Find where the given text appears and provide that cell's center as [X, Y] coordinate. 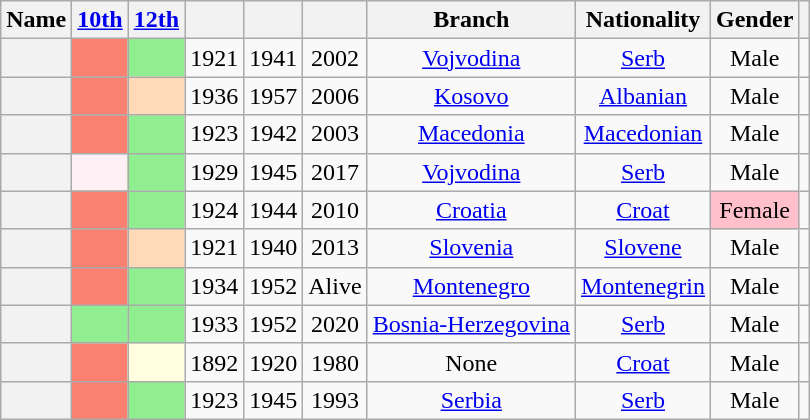
Alive [335, 286]
1933 [214, 324]
1934 [214, 286]
2020 [335, 324]
None [471, 362]
Gender [755, 20]
Name [36, 20]
1936 [214, 96]
1957 [274, 96]
2017 [335, 172]
1924 [214, 210]
2006 [335, 96]
2013 [335, 248]
1892 [214, 362]
Slovene [642, 248]
Croatia [471, 210]
1944 [274, 210]
1942 [274, 134]
Montenegro [471, 286]
Albanian [642, 96]
1941 [274, 58]
12th [156, 20]
1980 [335, 362]
Macedonian [642, 134]
Bosnia-Herzegovina [471, 324]
Branch [471, 20]
1920 [274, 362]
Serbia [471, 400]
Kosovo [471, 96]
1940 [274, 248]
1993 [335, 400]
Female [755, 210]
Montenegrin [642, 286]
10th [100, 20]
2003 [335, 134]
1929 [214, 172]
Slovenia [471, 248]
Macedonia [471, 134]
2002 [335, 58]
Nationality [642, 20]
2010 [335, 210]
